Find where the given text appears and provide that cell's center as (x, y) coordinate. 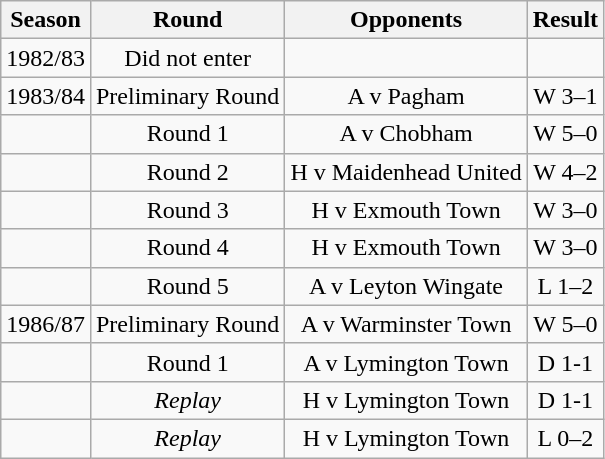
Round 3 (187, 210)
A v Lymington Town (406, 362)
H v Maidenhead United (406, 172)
Season (46, 20)
Round (187, 20)
A v Pagham (406, 96)
1982/83 (46, 58)
Did not enter (187, 58)
Result (565, 20)
1983/84 (46, 96)
W 3–1 (565, 96)
A v Warminster Town (406, 324)
A v Leyton Wingate (406, 286)
L 1–2 (565, 286)
Opponents (406, 20)
Round 2 (187, 172)
A v Chobham (406, 134)
1986/87 (46, 324)
Round 5 (187, 286)
W 4–2 (565, 172)
Round 4 (187, 248)
L 0–2 (565, 438)
